Scan for the cell matching the given text and deliver its [x, y] coordinate at center. 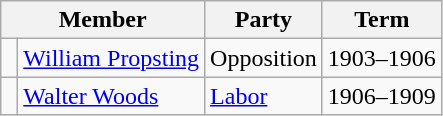
Opposition [264, 58]
William Propsting [112, 58]
1906–1909 [382, 96]
Labor [264, 96]
Term [382, 20]
Member [103, 20]
1903–1906 [382, 58]
Party [264, 20]
Walter Woods [112, 96]
